Extract the [x, y] coordinate from the center of the cell holding the provided text.  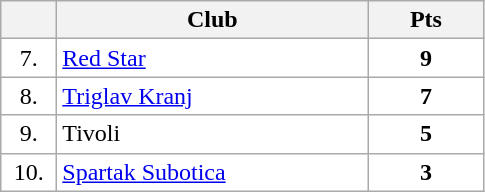
Triglav Kranj [212, 96]
5 [426, 134]
8. [29, 96]
7 [426, 96]
9. [29, 134]
Pts [426, 20]
9 [426, 58]
Red Star [212, 58]
Spartak Subotica [212, 172]
Club [212, 20]
7. [29, 58]
Tivoli [212, 134]
3 [426, 172]
10. [29, 172]
